Identify which cell holds the provided text, then report its [X, Y] central coordinate. 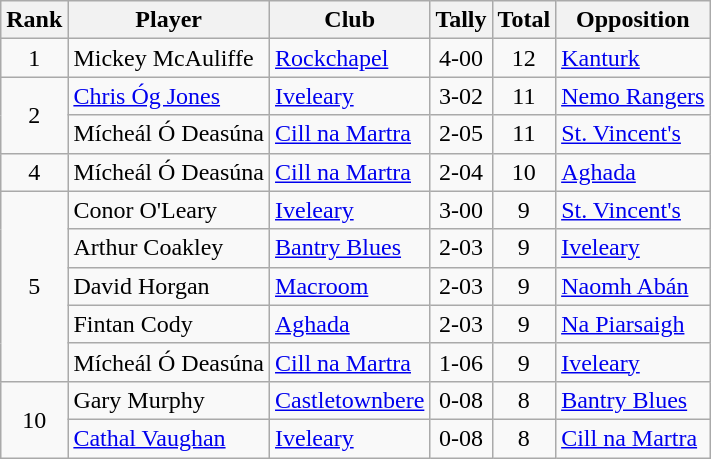
Fintan Cody [169, 324]
Tally [461, 20]
2-05 [461, 134]
1 [34, 58]
Castletownbere [350, 400]
David Horgan [169, 286]
Chris Óg Jones [169, 96]
Conor O'Leary [169, 210]
5 [34, 286]
2 [34, 115]
Nemo Rangers [633, 96]
Club [350, 20]
Gary Murphy [169, 400]
Kanturk [633, 58]
Cathal Vaughan [169, 438]
3-02 [461, 96]
Naomh Abán [633, 286]
Na Piarsaigh [633, 324]
Opposition [633, 20]
1-06 [461, 362]
12 [524, 58]
2-04 [461, 172]
Player [169, 20]
4 [34, 172]
Macroom [350, 286]
Rank [34, 20]
Rockchapel [350, 58]
Total [524, 20]
Mickey McAuliffe [169, 58]
Arthur Coakley [169, 248]
3-00 [461, 210]
4-00 [461, 58]
